Identify which cell holds the provided text, then report its (X, Y) central coordinate. 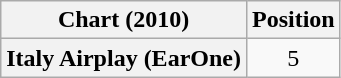
5 (293, 58)
Position (293, 20)
Italy Airplay (EarOne) (124, 58)
Chart (2010) (124, 20)
